Capture the cell that displays the provided text and extract its (X, Y) central coordinate. 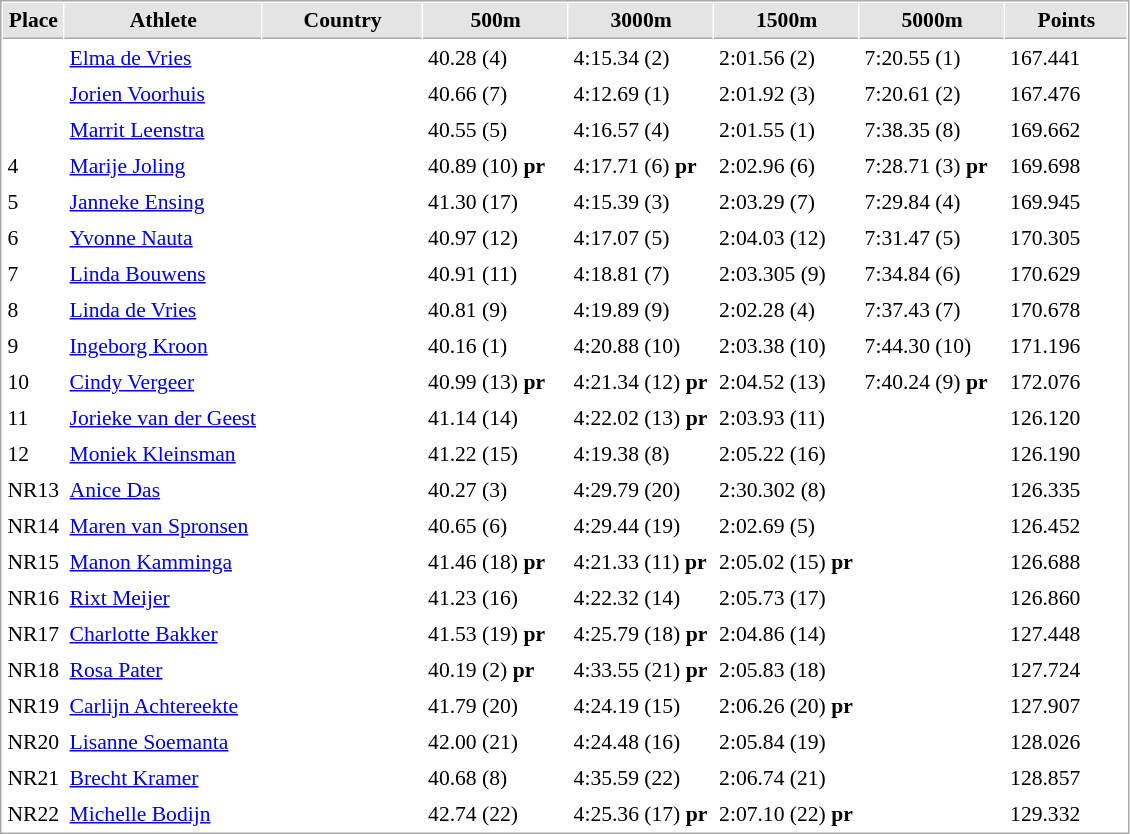
40.99 (13) pr (496, 381)
12 (34, 453)
7:29.84 (4) (932, 201)
4:16.57 (4) (641, 129)
4:18.81 (7) (641, 273)
Manon Kamminga (163, 561)
Rosa Pater (163, 669)
2:05.73 (17) (787, 597)
40.55 (5) (496, 129)
7:34.84 (6) (932, 273)
4:17.07 (5) (641, 237)
126.335 (1067, 489)
NR22 (34, 813)
4:15.34 (2) (641, 57)
NR13 (34, 489)
NR19 (34, 705)
2:06.74 (21) (787, 777)
2:03.93 (11) (787, 417)
4 (34, 165)
2:01.56 (2) (787, 57)
2:05.83 (18) (787, 669)
Jorien Voorhuis (163, 93)
42.00 (21) (496, 741)
NR14 (34, 525)
167.441 (1067, 57)
4:29.79 (20) (641, 489)
40.19 (2) pr (496, 669)
4:22.02 (13) pr (641, 417)
Brecht Kramer (163, 777)
4:21.33 (11) pr (641, 561)
40.91 (11) (496, 273)
Jorieke van der Geest (163, 417)
2:07.10 (22) pr (787, 813)
Maren van Spronsen (163, 525)
2:05.84 (19) (787, 741)
2:02.28 (4) (787, 309)
170.305 (1067, 237)
41.22 (15) (496, 453)
2:04.52 (13) (787, 381)
4:19.89 (9) (641, 309)
Country (342, 21)
4:24.48 (16) (641, 741)
NR20 (34, 741)
4:15.39 (3) (641, 201)
4:19.38 (8) (641, 453)
7:40.24 (9) pr (932, 381)
128.857 (1067, 777)
2:05.02 (15) pr (787, 561)
4:12.69 (1) (641, 93)
Lisanne Soemanta (163, 741)
4:25.79 (18) pr (641, 633)
2:01.55 (1) (787, 129)
2:04.86 (14) (787, 633)
Marrit Leenstra (163, 129)
NR15 (34, 561)
41.30 (17) (496, 201)
7:44.30 (10) (932, 345)
170.629 (1067, 273)
Elma de Vries (163, 57)
7:37.43 (7) (932, 309)
NR17 (34, 633)
41.53 (19) pr (496, 633)
7:28.71 (3) pr (932, 165)
11 (34, 417)
7:31.47 (5) (932, 237)
126.120 (1067, 417)
169.945 (1067, 201)
Points (1067, 21)
42.74 (22) (496, 813)
9 (34, 345)
10 (34, 381)
6 (34, 237)
4:25.36 (17) pr (641, 813)
2:04.03 (12) (787, 237)
Linda Bouwens (163, 273)
2:30.302 (8) (787, 489)
3000m (641, 21)
5000m (932, 21)
40.89 (10) pr (496, 165)
41.23 (16) (496, 597)
41.14 (14) (496, 417)
1500m (787, 21)
41.46 (18) pr (496, 561)
Rixt Meijer (163, 597)
4:29.44 (19) (641, 525)
2:03.38 (10) (787, 345)
126.688 (1067, 561)
Janneke Ensing (163, 201)
Athlete (163, 21)
40.97 (12) (496, 237)
127.448 (1067, 633)
40.16 (1) (496, 345)
4:33.55 (21) pr (641, 669)
Anice Das (163, 489)
40.28 (4) (496, 57)
40.68 (8) (496, 777)
2:06.26 (20) pr (787, 705)
40.27 (3) (496, 489)
167.476 (1067, 93)
2:01.92 (3) (787, 93)
127.907 (1067, 705)
7:20.61 (2) (932, 93)
5 (34, 201)
2:03.305 (9) (787, 273)
Michelle Bodijn (163, 813)
Moniek Kleinsman (163, 453)
7:20.55 (1) (932, 57)
Carlijn Achtereekte (163, 705)
Place (34, 21)
40.65 (6) (496, 525)
Yvonne Nauta (163, 237)
500m (496, 21)
126.452 (1067, 525)
170.678 (1067, 309)
Ingeborg Kroon (163, 345)
169.662 (1067, 129)
4:35.59 (22) (641, 777)
NR21 (34, 777)
2:03.29 (7) (787, 201)
NR18 (34, 669)
126.860 (1067, 597)
127.724 (1067, 669)
Cindy Vergeer (163, 381)
126.190 (1067, 453)
Linda de Vries (163, 309)
41.79 (20) (496, 705)
169.698 (1067, 165)
4:22.32 (14) (641, 597)
2:02.96 (6) (787, 165)
40.81 (9) (496, 309)
7:38.35 (8) (932, 129)
2:05.22 (16) (787, 453)
4:24.19 (15) (641, 705)
4:20.88 (10) (641, 345)
40.66 (7) (496, 93)
Marije Joling (163, 165)
171.196 (1067, 345)
172.076 (1067, 381)
2:02.69 (5) (787, 525)
NR16 (34, 597)
4:21.34 (12) pr (641, 381)
8 (34, 309)
129.332 (1067, 813)
Charlotte Bakker (163, 633)
4:17.71 (6) pr (641, 165)
7 (34, 273)
128.026 (1067, 741)
